Search for the cell housing the specified text and yield its (X, Y) center coordinate. 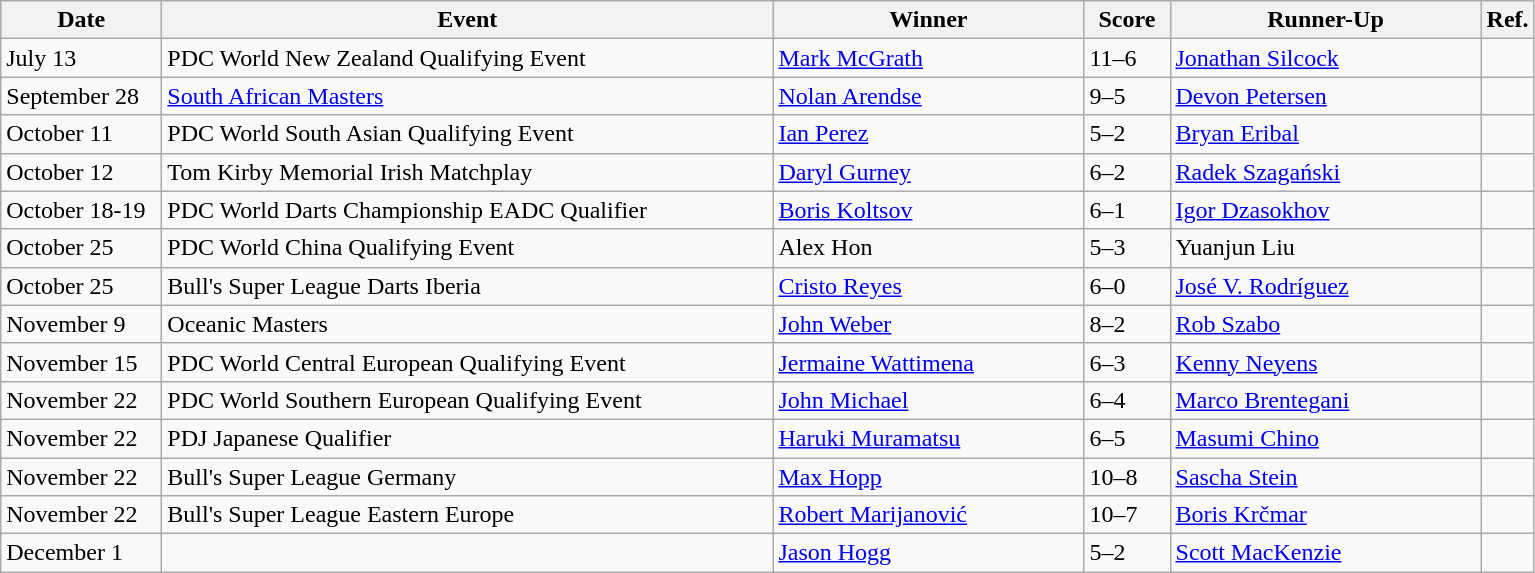
Haruki Muramatsu (928, 438)
6–4 (1127, 400)
Mark McGrath (928, 58)
11–6 (1127, 58)
John Michael (928, 400)
9–5 (1127, 96)
November 15 (82, 362)
Score (1127, 20)
South African Masters (468, 96)
Runner-Up (1326, 20)
December 1 (82, 553)
Kenny Neyens (1326, 362)
July 13 (82, 58)
Bull's Super League Germany (468, 477)
Jason Hogg (928, 553)
Event (468, 20)
Date (82, 20)
6–1 (1127, 210)
Igor Dzasokhov (1326, 210)
Max Hopp (928, 477)
Ian Perez (928, 134)
PDC World Central European Qualifying Event (468, 362)
6–3 (1127, 362)
Cristo Reyes (928, 286)
PDC World China Qualifying Event (468, 248)
Boris Koltsov (928, 210)
10–8 (1127, 477)
Tom Kirby Memorial Irish Matchplay (468, 172)
October 18-19 (82, 210)
Jonathan Silcock (1326, 58)
José V. Rodríguez (1326, 286)
Devon Petersen (1326, 96)
PDC World Darts Championship EADC Qualifier (468, 210)
PDJ Japanese Qualifier (468, 438)
PDC World New Zealand Qualifying Event (468, 58)
Oceanic Masters (468, 324)
Rob Szabo (1326, 324)
10–7 (1127, 515)
November 9 (82, 324)
Marco Brentegani (1326, 400)
Radek Szagański (1326, 172)
John Weber (928, 324)
5–3 (1127, 248)
Bull's Super League Darts Iberia (468, 286)
6–0 (1127, 286)
September 28 (82, 96)
Robert Marijanović (928, 515)
Boris Krčmar (1326, 515)
Jermaine Wattimena (928, 362)
Bull's Super League Eastern Europe (468, 515)
Ref. (1508, 20)
Daryl Gurney (928, 172)
Masumi Chino (1326, 438)
6–2 (1127, 172)
Winner (928, 20)
8–2 (1127, 324)
Bryan Eribal (1326, 134)
October 11 (82, 134)
Scott MacKenzie (1326, 553)
Alex Hon (928, 248)
October 12 (82, 172)
Sascha Stein (1326, 477)
PDC World South Asian Qualifying Event (468, 134)
Yuanjun Liu (1326, 248)
PDC World Southern European Qualifying Event (468, 400)
6–5 (1127, 438)
Nolan Arendse (928, 96)
